Pinpoint the cell where the given text exists, returning its (x, y) midpoint coordinate. 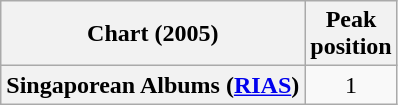
Peakposition (351, 34)
1 (351, 85)
Singaporean Albums (RIAS) (153, 85)
Chart (2005) (153, 34)
